Pinpoint the cell where the given text exists, returning its [x, y] midpoint coordinate. 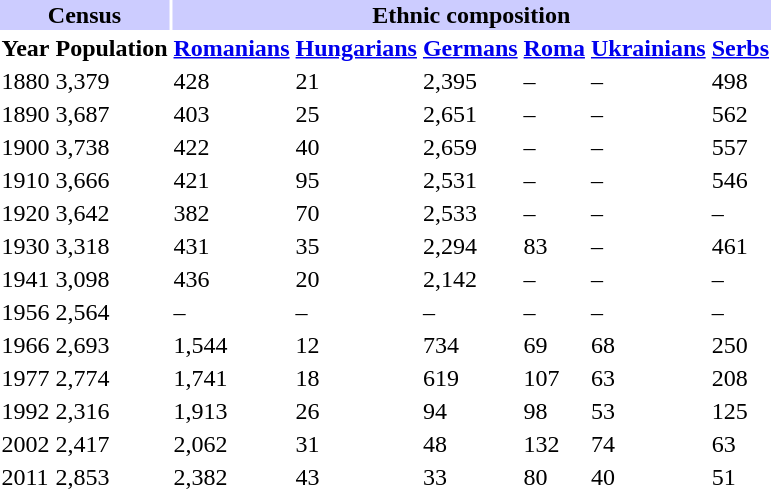
3,098 [112, 279]
1920 [26, 213]
2,693 [112, 345]
1,741 [232, 378]
461 [740, 246]
498 [740, 81]
25 [356, 114]
94 [470, 411]
Ethnic composition [471, 15]
2,533 [470, 213]
557 [740, 147]
2,142 [470, 279]
18 [356, 378]
436 [232, 279]
734 [470, 345]
107 [554, 378]
546 [740, 180]
3,666 [112, 180]
68 [648, 345]
1890 [26, 114]
250 [740, 345]
2,417 [112, 444]
1977 [26, 378]
20 [356, 279]
40 [356, 147]
48 [470, 444]
Hungarians [356, 48]
2,395 [470, 81]
382 [232, 213]
422 [232, 147]
1,544 [232, 345]
Germans [470, 48]
1880 [26, 81]
208 [740, 378]
562 [740, 114]
31 [356, 444]
2,294 [470, 246]
3,318 [112, 246]
2002 [26, 444]
Romanians [232, 48]
12 [356, 345]
70 [356, 213]
1956 [26, 312]
Census [84, 15]
1966 [26, 345]
Serbs [740, 48]
2,564 [112, 312]
2,062 [232, 444]
21 [356, 81]
3,642 [112, 213]
1930 [26, 246]
1992 [26, 411]
3,738 [112, 147]
1941 [26, 279]
69 [554, 345]
125 [740, 411]
421 [232, 180]
132 [554, 444]
2,774 [112, 378]
26 [356, 411]
619 [470, 378]
1,913 [232, 411]
1900 [26, 147]
74 [648, 444]
Year [26, 48]
98 [554, 411]
95 [356, 180]
Roma [554, 48]
403 [232, 114]
83 [554, 246]
1910 [26, 180]
35 [356, 246]
3,687 [112, 114]
2,531 [470, 180]
Ukrainians [648, 48]
3,379 [112, 81]
431 [232, 246]
53 [648, 411]
428 [232, 81]
2,316 [112, 411]
2,651 [470, 114]
2,659 [470, 147]
Population [112, 48]
